Identify which cell holds the provided text, then report its [x, y] central coordinate. 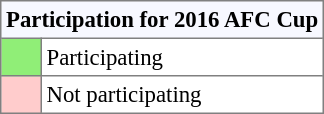
Participating [182, 57]
Not participating [182, 95]
Participation for 2016 AFC Cup [162, 20]
